Capture the cell that displays the provided text and extract its (x, y) central coordinate. 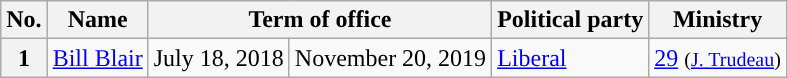
Political party (570, 20)
Ministry (718, 20)
No. (24, 20)
1 (24, 58)
29 (J. Trudeau) (718, 58)
Bill Blair (98, 58)
Liberal (570, 58)
July 18, 2018 (218, 58)
Name (98, 20)
Term of office (320, 20)
November 20, 2019 (390, 58)
